Output the [X, Y] coordinate of the center of the cell containing the given text.  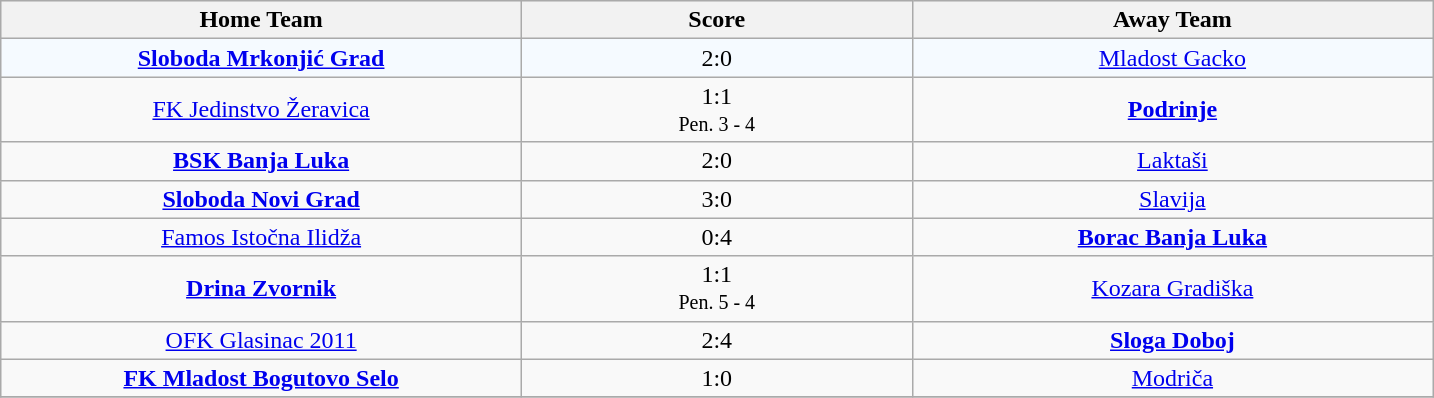
Laktaši [1172, 161]
Drina Zvornik [262, 288]
Away Team [1172, 20]
1:1Pen. 3 - 4 [716, 110]
Modriča [1172, 378]
Slavija [1172, 199]
Famos Istočna Ilidža [262, 237]
FK Mladost Bogutovo Selo [262, 378]
0:4 [716, 237]
Score [716, 20]
Home Team [262, 20]
Kozara Gradiška [1172, 288]
OFK Glasinac 2011 [262, 340]
Sloboda Novi Grad [262, 199]
1:1Pen. 5 - 4 [716, 288]
1:0 [716, 378]
3:0 [716, 199]
Podrinje [1172, 110]
Sloga Doboj [1172, 340]
Mladost Gacko [1172, 58]
BSK Banja Luka [262, 161]
Borac Banja Luka [1172, 237]
FK Jedinstvo Žeravica [262, 110]
Sloboda Mrkonjić Grad [262, 58]
2:4 [716, 340]
